Identify which cell holds the provided text, then report its [x, y] central coordinate. 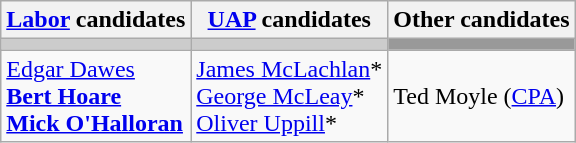
James McLachlan*George McLeay*Oliver Uppill* [290, 96]
UAP candidates [290, 20]
Labor candidates [96, 20]
Ted Moyle (CPA) [482, 96]
Edgar DawesBert HoareMick O'Halloran [96, 96]
Other candidates [482, 20]
